Search for the cell housing the specified text and yield its (X, Y) center coordinate. 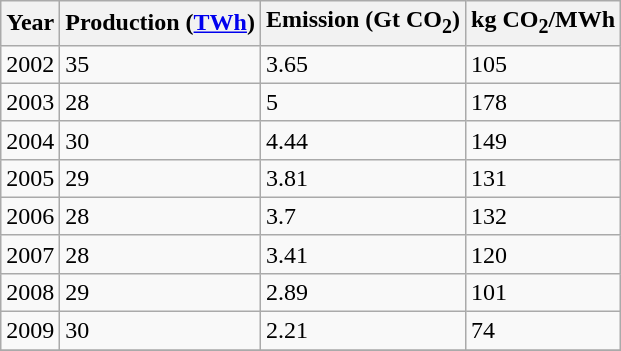
131 (544, 178)
2007 (30, 254)
2004 (30, 140)
2008 (30, 292)
Production (TWh) (160, 23)
105 (544, 64)
kg CO2/MWh (544, 23)
Emission (Gt CO2) (362, 23)
Year (30, 23)
2006 (30, 216)
2.89 (362, 292)
5 (362, 102)
3.65 (362, 64)
74 (544, 331)
2009 (30, 331)
178 (544, 102)
2005 (30, 178)
3.41 (362, 254)
149 (544, 140)
4.44 (362, 140)
2002 (30, 64)
3.7 (362, 216)
101 (544, 292)
3.81 (362, 178)
2003 (30, 102)
132 (544, 216)
35 (160, 64)
120 (544, 254)
2.21 (362, 331)
